Determine the (X, Y) coordinate at the center of the cell enclosing the given text.  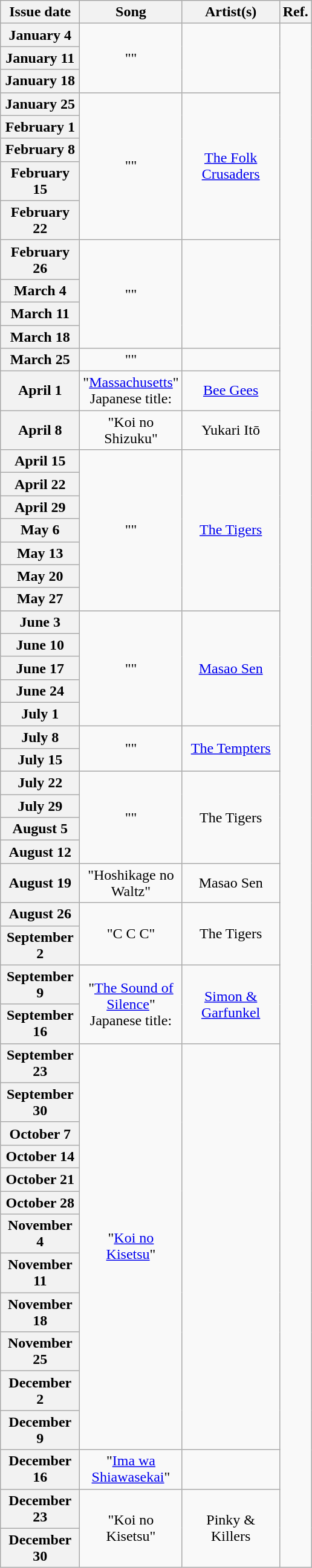
June 24 (40, 691)
October 14 (40, 1156)
May 20 (40, 576)
September 9 (40, 984)
April 1 (40, 391)
"Koi no Shizuku" (131, 430)
April 29 (40, 507)
May 6 (40, 530)
March 4 (40, 290)
February 26 (40, 260)
Ref. (295, 12)
June 3 (40, 622)
"C C C" (131, 933)
"The Sound of Silence" Japanese title: (131, 1004)
September 2 (40, 946)
September 23 (40, 1063)
November 11 (40, 1273)
April 22 (40, 484)
February 22 (40, 220)
April 8 (40, 430)
August 5 (40, 829)
May 27 (40, 599)
August 19 (40, 883)
March 18 (40, 336)
December 16 (40, 1470)
January 25 (40, 104)
Yukari Itō (231, 430)
December 23 (40, 1508)
September 30 (40, 1102)
November 18 (40, 1313)
March 25 (40, 360)
February 8 (40, 150)
November 25 (40, 1351)
Pinky & Killers (231, 1528)
May 13 (40, 553)
December 30 (40, 1548)
November 4 (40, 1234)
August 26 (40, 914)
June 17 (40, 668)
"Ima wa Shiawasekai" (131, 1470)
February 1 (40, 127)
July 1 (40, 714)
Song (131, 12)
October 28 (40, 1202)
February 15 (40, 181)
July 8 (40, 737)
December 2 (40, 1391)
October 21 (40, 1179)
September 16 (40, 1024)
Artist(s) (231, 12)
December 9 (40, 1430)
The Tempters (231, 749)
April 15 (40, 461)
March 11 (40, 313)
January 11 (40, 58)
The Folk Crusaders (231, 166)
October 7 (40, 1133)
January 18 (40, 81)
August 12 (40, 852)
June 10 (40, 645)
Issue date (40, 12)
July 29 (40, 806)
Simon & Garfunkel (231, 1004)
July 22 (40, 783)
July 15 (40, 760)
Bee Gees (231, 391)
"Massachusetts" Japanese title: (131, 391)
January 4 (40, 35)
"Hoshikage no Waltz" (131, 883)
